Identify which cell holds the provided text, then report its [X, Y] central coordinate. 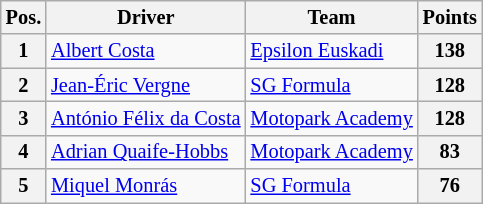
3 [24, 118]
138 [450, 51]
António Félix da Costa [146, 118]
Pos. [24, 17]
Jean-Éric Vergne [146, 85]
2 [24, 85]
Team [332, 17]
Adrian Quaife-Hobbs [146, 152]
Epsilon Euskadi [332, 51]
Albert Costa [146, 51]
1 [24, 51]
Driver [146, 17]
Points [450, 17]
4 [24, 152]
5 [24, 186]
76 [450, 186]
Miquel Monrás [146, 186]
83 [450, 152]
